Scan for the cell matching the given text and deliver its [x, y] coordinate at center. 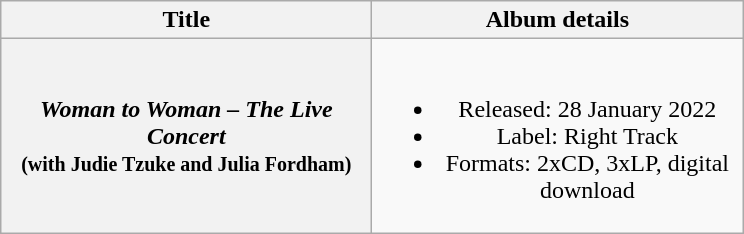
Title [186, 20]
Album details [558, 20]
Woman to Woman – The Live Concert(with Judie Tzuke and Julia Fordham) [186, 136]
Released: 28 January 2022Label: Right TrackFormats: 2xCD, 3xLP, digital download [558, 136]
